Provide the [X, Y] coordinate of the cell's center where the given text is located.  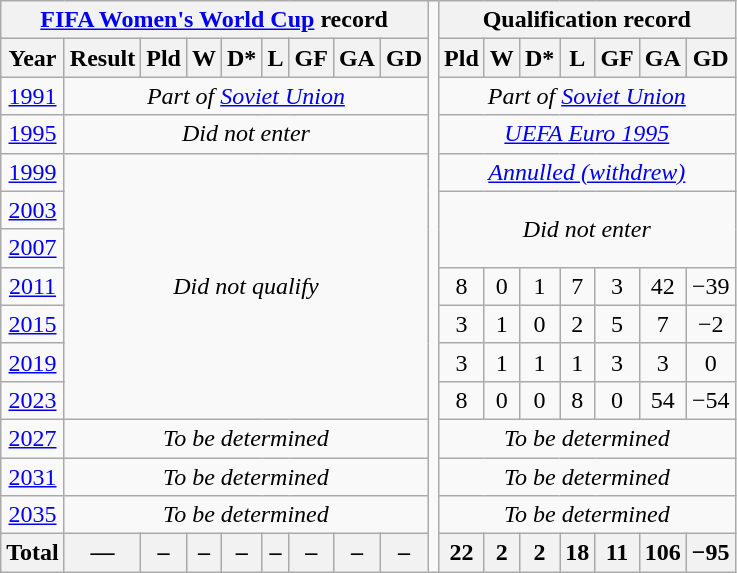
−39 [710, 286]
106 [662, 553]
11 [617, 553]
Year [33, 58]
Total [33, 553]
Did not qualify [246, 286]
Annulled (withdrew) [587, 172]
2027 [33, 438]
1991 [33, 96]
2035 [33, 515]
−95 [710, 553]
FIFA Women's World Cup record [214, 20]
2023 [33, 400]
Result [102, 58]
1995 [33, 134]
−2 [710, 324]
2031 [33, 477]
— [102, 553]
42 [662, 286]
22 [462, 553]
54 [662, 400]
5 [617, 324]
1999 [33, 172]
2015 [33, 324]
18 [578, 553]
2007 [33, 248]
2011 [33, 286]
2003 [33, 210]
−54 [710, 400]
2019 [33, 362]
Qualification record [587, 20]
UEFA Euro 1995 [587, 134]
